Locate the cell with the specified text and output its (x, y) center coordinate. 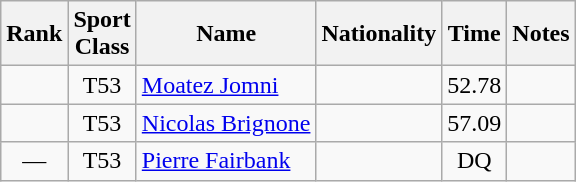
SportClass (102, 34)
Time (474, 34)
Notes (541, 34)
Rank (34, 34)
Nicolas Brignone (226, 123)
57.09 (474, 123)
Pierre Fairbank (226, 161)
DQ (474, 161)
Name (226, 34)
Moatez Jomni (226, 85)
— (34, 161)
52.78 (474, 85)
Nationality (379, 34)
